For the text-containing cell, return its midpoint in [X, Y] coordinate format. 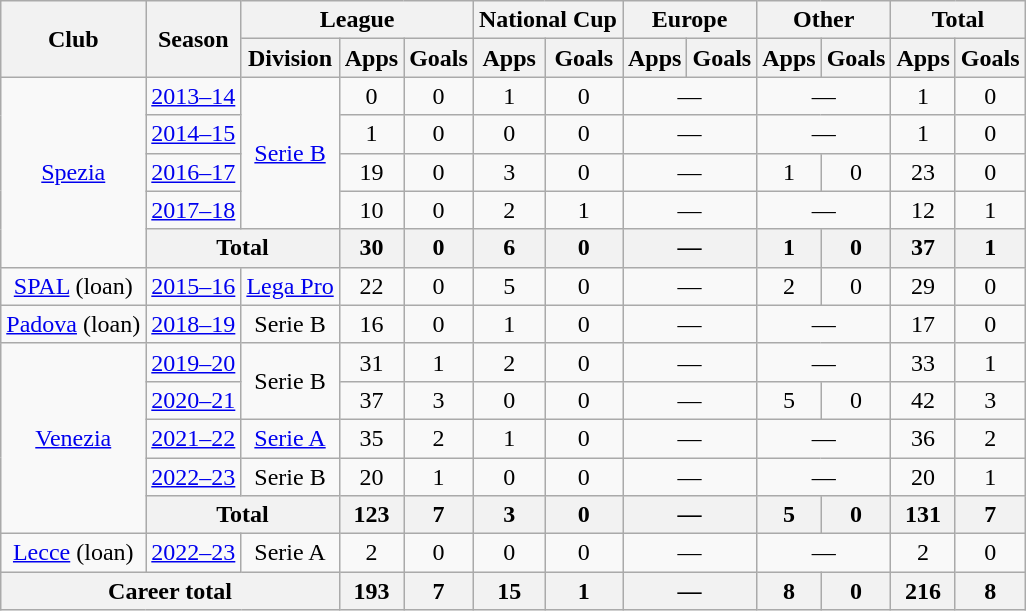
31 [371, 362]
2018–19 [194, 324]
12 [923, 210]
22 [371, 286]
2017–18 [194, 210]
193 [371, 591]
2019–20 [194, 362]
Spezia [74, 172]
2021–22 [194, 438]
Division [290, 58]
30 [371, 248]
Career total [170, 591]
Lega Pro [290, 286]
2014–15 [194, 134]
19 [371, 172]
10 [371, 210]
Club [74, 39]
SPAL (loan) [74, 286]
16 [371, 324]
216 [923, 591]
Europe [689, 20]
36 [923, 438]
33 [923, 362]
2013–14 [194, 96]
17 [923, 324]
123 [371, 515]
Season [194, 39]
131 [923, 515]
29 [923, 286]
15 [509, 591]
6 [509, 248]
National Cup [548, 20]
League [358, 20]
23 [923, 172]
Lecce (loan) [74, 553]
35 [371, 438]
2020–21 [194, 400]
42 [923, 400]
2016–17 [194, 172]
Other [824, 20]
2015–16 [194, 286]
Venezia [74, 438]
Padova (loan) [74, 324]
